Scan for the cell matching the given text and deliver its [x, y] coordinate at center. 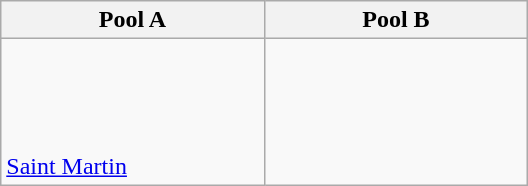
Saint Martin [132, 112]
Pool B [396, 20]
Pool A [132, 20]
